Pinpoint the cell where the given text exists, returning its [x, y] midpoint coordinate. 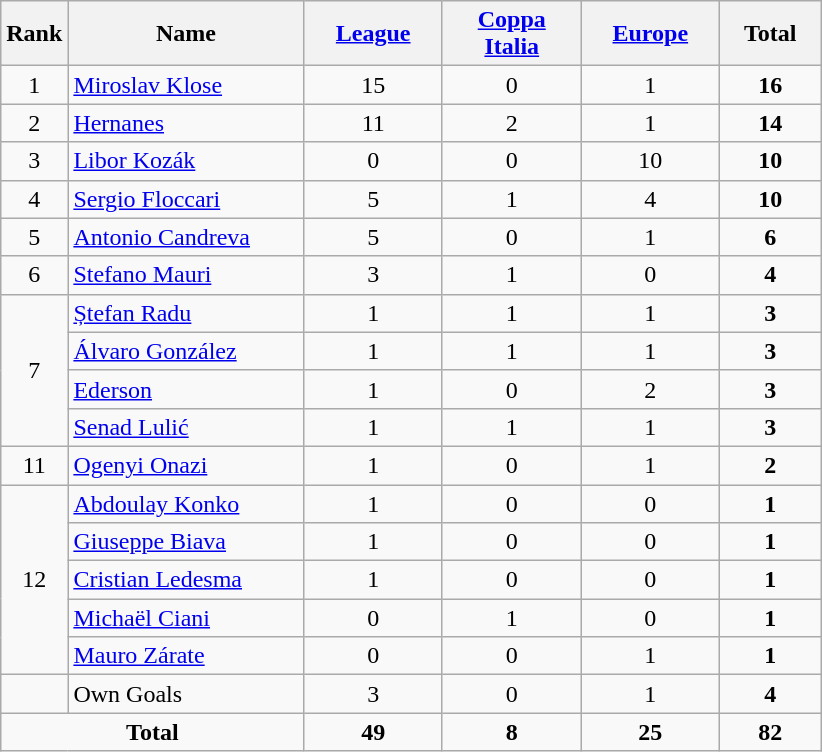
Own Goals [186, 694]
7 [34, 370]
Ștefan Radu [186, 313]
Cristian Ledesma [186, 580]
Abdoulay Konko [186, 503]
Mauro Zárate [186, 656]
Hernanes [186, 123]
15 [374, 85]
Senad Lulić [186, 427]
Stefano Mauri [186, 275]
Rank [34, 34]
Sergio Floccari [186, 199]
Ogenyi Onazi [186, 465]
14 [770, 123]
49 [374, 732]
Giuseppe Biava [186, 542]
Coppa Italia [512, 34]
25 [650, 732]
Michaël Ciani [186, 618]
Álvaro González [186, 351]
Miroslav Klose [186, 85]
Antonio Candreva [186, 237]
League [374, 34]
8 [512, 732]
82 [770, 732]
Libor Kozák [186, 161]
Name [186, 34]
12 [34, 579]
16 [770, 85]
Ederson [186, 389]
Europe [650, 34]
